Detect which cell encompasses the target text, then output its (x, y) center coordinate. 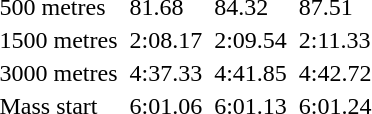
2:08.17 (166, 40)
4:37.33 (166, 73)
4:41.85 (251, 73)
2:09.54 (251, 40)
